Return the (X, Y) coordinate for the center point of the cell that contains the specified text.  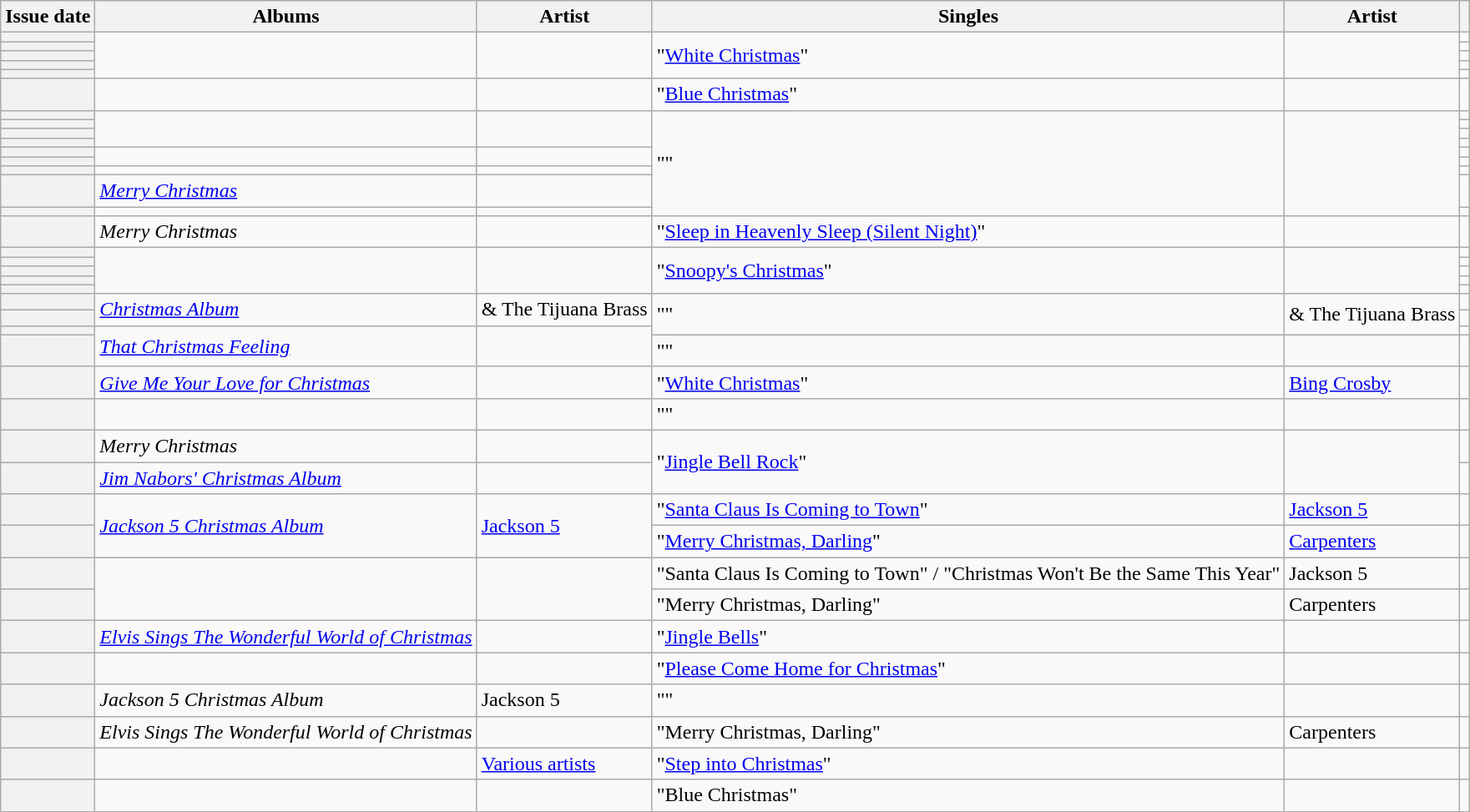
That Christmas Feeling (285, 345)
Singles (968, 17)
"Jingle Bells" (968, 637)
Bing Crosby (1372, 382)
Jim Nabors' Christmas Album (285, 478)
"Santa Claus Is Coming to Town" / "Christmas Won't Be the Same This Year" (968, 573)
"Sleep in Heavenly Sleep (Silent Night)" (968, 232)
"Snoopy's Christmas" (968, 270)
"Please Come Home for Christmas" (968, 668)
Albums (285, 17)
Christmas Album (285, 310)
"Santa Claus Is Coming to Town" (968, 510)
"Step into Christmas" (968, 764)
"Jingle Bell Rock" (968, 461)
Various artists (564, 764)
Give Me Your Love for Christmas (285, 382)
Issue date (48, 17)
